Scan for the cell matching the given text and deliver its [X, Y] coordinate at center. 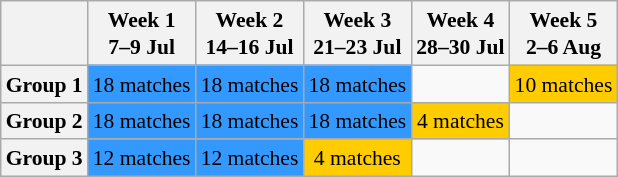
Week 214–16 Jul [250, 33]
Group 1 [44, 84]
Group 3 [44, 158]
Week 321–23 Jul [357, 33]
Week 17–9 Jul [142, 33]
Week 52–6 Aug [564, 33]
10 matches [564, 84]
Week 428–30 Jul [460, 33]
Group 2 [44, 120]
